Detect which cell encompasses the target text, then output its (X, Y) center coordinate. 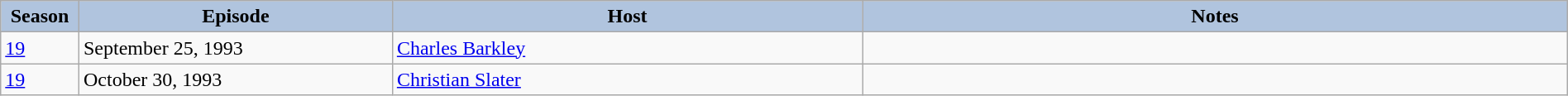
Notes (1216, 17)
Host (627, 17)
September 25, 1993 (235, 48)
October 30, 1993 (235, 79)
Christian Slater (627, 79)
Episode (235, 17)
Season (40, 17)
Charles Barkley (627, 48)
